From the cell containing the given text, extract its center point as [x, y] coordinate. 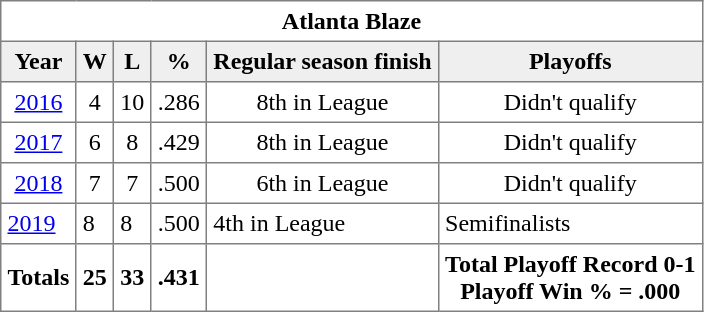
Year [38, 61]
33 [133, 278]
6 [95, 142]
2019 [38, 223]
10 [133, 102]
.431 [179, 278]
4 [95, 102]
L [133, 61]
.286 [179, 102]
.429 [179, 142]
4th in League [323, 223]
Semifinalists [570, 223]
Total Playoff Record 0-1 Playoff Win % = .000 [570, 278]
2017 [38, 142]
W [95, 61]
25 [95, 278]
Totals [38, 278]
2018 [38, 183]
% [179, 61]
Regular season finish [323, 61]
Playoffs [570, 61]
6th in League [323, 183]
Atlanta Blaze [352, 21]
2016 [38, 102]
